Detect which cell encompasses the target text, then output its (X, Y) center coordinate. 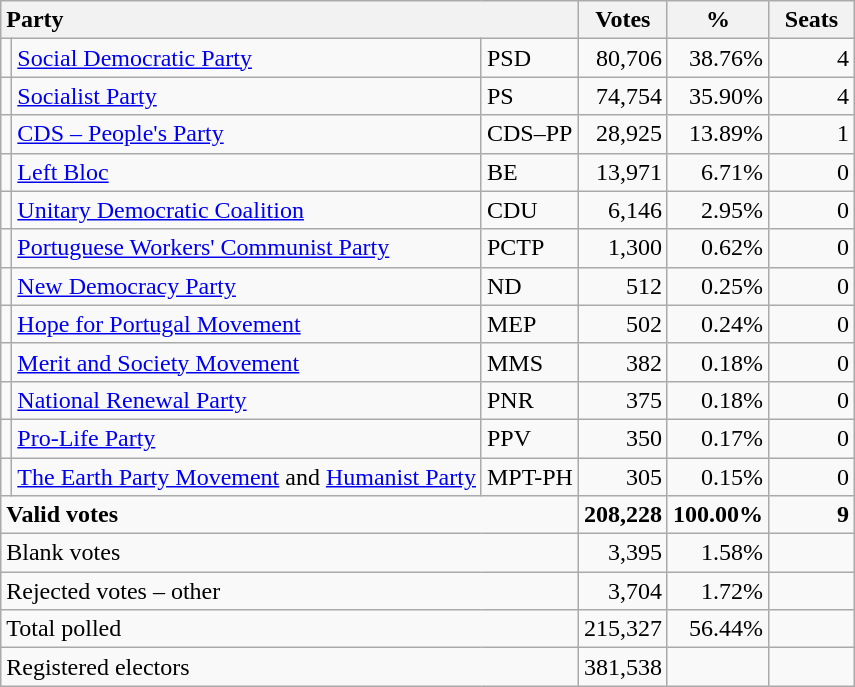
9 (811, 515)
1 (811, 134)
Party (290, 20)
Unitary Democratic Coalition (247, 210)
Seats (811, 20)
PS (530, 96)
0.62% (718, 248)
Votes (622, 20)
Blank votes (290, 553)
208,228 (622, 515)
0.24% (718, 324)
Social Democratic Party (247, 58)
New Democracy Party (247, 286)
2.95% (718, 210)
100.00% (718, 515)
Hope for Portugal Movement (247, 324)
0.17% (718, 438)
35.90% (718, 96)
CDU (530, 210)
MEP (530, 324)
74,754 (622, 96)
502 (622, 324)
305 (622, 477)
375 (622, 400)
80,706 (622, 58)
% (718, 20)
Rejected votes – other (290, 591)
1,300 (622, 248)
381,538 (622, 667)
382 (622, 362)
13,971 (622, 172)
PNR (530, 400)
Merit and Society Movement (247, 362)
Pro-Life Party (247, 438)
1.58% (718, 553)
6.71% (718, 172)
38.76% (718, 58)
CDS–PP (530, 134)
0.25% (718, 286)
215,327 (622, 629)
PCTP (530, 248)
Socialist Party (247, 96)
National Renewal Party (247, 400)
PPV (530, 438)
Registered electors (290, 667)
The Earth Party Movement and Humanist Party (247, 477)
BE (530, 172)
ND (530, 286)
Total polled (290, 629)
Valid votes (290, 515)
6,146 (622, 210)
512 (622, 286)
PSD (530, 58)
350 (622, 438)
56.44% (718, 629)
MPT-PH (530, 477)
Portuguese Workers' Communist Party (247, 248)
3,704 (622, 591)
MMS (530, 362)
13.89% (718, 134)
28,925 (622, 134)
3,395 (622, 553)
1.72% (718, 591)
CDS – People's Party (247, 134)
Left Bloc (247, 172)
0.15% (718, 477)
